Extract the (X, Y) coordinate from the center of the cell holding the provided text.  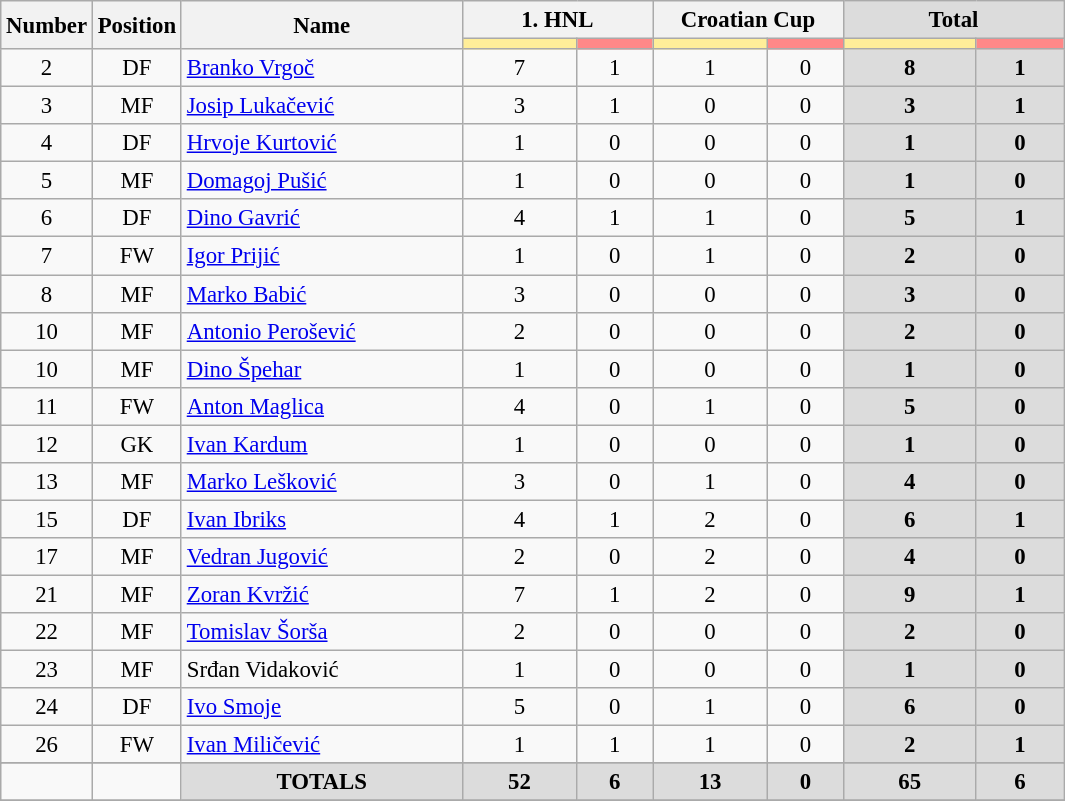
Dino Špehar (322, 369)
Anton Maglica (322, 406)
Number (47, 25)
22 (47, 632)
Ivan Miličević (322, 745)
GK (136, 444)
15 (47, 519)
Igor Prijić (322, 256)
Name (322, 25)
Position (136, 25)
65 (910, 782)
26 (47, 745)
Ivan Ibriks (322, 519)
Antonio Perošević (322, 331)
Croatian Cup (748, 20)
52 (520, 782)
Marko Babić (322, 294)
12 (47, 444)
Branko Vrgoč (322, 68)
1. HNL (558, 20)
23 (47, 670)
Hrvoje Kurtović (322, 143)
17 (47, 557)
Marko Lešković (322, 482)
Srđan Vidaković (322, 670)
TOTALS (322, 782)
Tomislav Šorša (322, 632)
Ivo Smoje (322, 707)
Vedran Jugović (322, 557)
Josip Lukačević (322, 106)
24 (47, 707)
21 (47, 594)
11 (47, 406)
Ivan Kardum (322, 444)
Total (954, 20)
Dino Gavrić (322, 219)
9 (910, 594)
Domagoj Pušić (322, 181)
Zoran Kvržić (322, 594)
